Detect which cell encompasses the target text, then output its (X, Y) center coordinate. 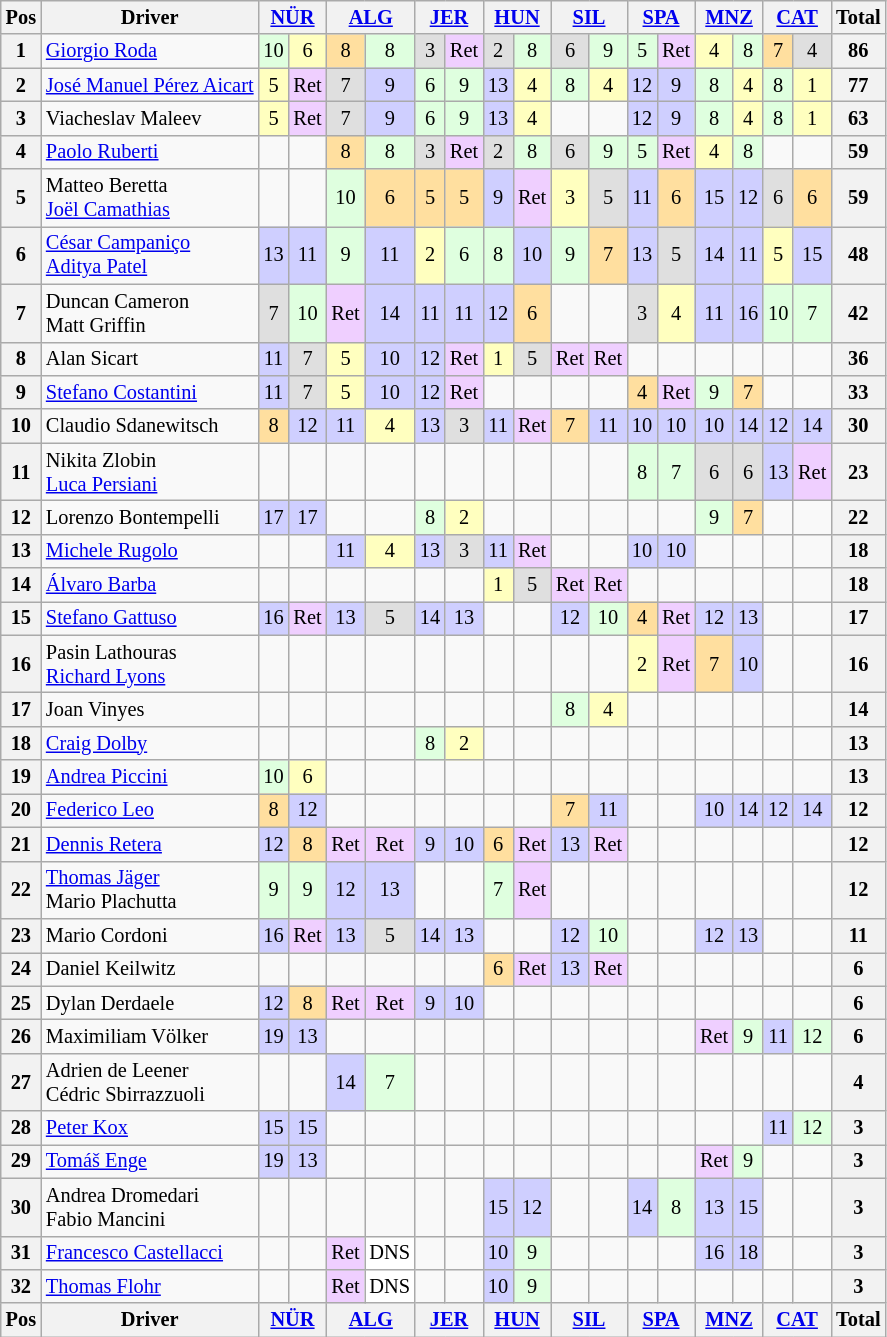
Tomáš Enge (150, 1161)
Thomas Jäger Mario Plachutta (150, 890)
29 (21, 1161)
Pasin Lathouras Richard Lyons (150, 664)
Peter Kox (150, 1128)
Dennis Retera (150, 844)
25 (21, 1003)
Lorenzo Bontempelli (150, 517)
27 (21, 1082)
Dylan Derdaele (150, 1003)
Adrien de Leener Cédric Sbirrazzuoli (150, 1082)
Claudio Sdanewitsch (150, 426)
Giorgio Roda (150, 51)
48 (858, 255)
32 (21, 1286)
Nikita Zlobin Luca Persiani (150, 472)
31 (21, 1253)
Alan Sicart (150, 359)
Daniel Keilwitz (150, 969)
Matteo Beretta Joël Camathias (150, 198)
Francesco Castellacci (150, 1253)
José Manuel Pérez Aicart (150, 85)
Thomas Flohr (150, 1286)
26 (21, 1036)
33 (858, 392)
Paolo Ruberti (150, 152)
28 (21, 1128)
77 (858, 85)
Craig Dolby (150, 743)
42 (858, 313)
Viacheslav Maleev (150, 118)
César Campaniço Aditya Patel (150, 255)
20 (21, 810)
Federico Leo (150, 810)
Álvaro Barba (150, 585)
63 (858, 118)
Maximiliam Völker (150, 1036)
Andrea Piccini (150, 777)
Stefano Gattuso (150, 618)
Michele Rugolo (150, 551)
36 (858, 359)
Andrea Dromedari Fabio Mancini (150, 1207)
Joan Vinyes (150, 709)
86 (858, 51)
Stefano Costantini (150, 392)
24 (21, 969)
Duncan Cameron Matt Griffin (150, 313)
Mario Cordoni (150, 935)
21 (21, 844)
